Extract the [x, y] coordinate from the center of the cell holding the provided text.  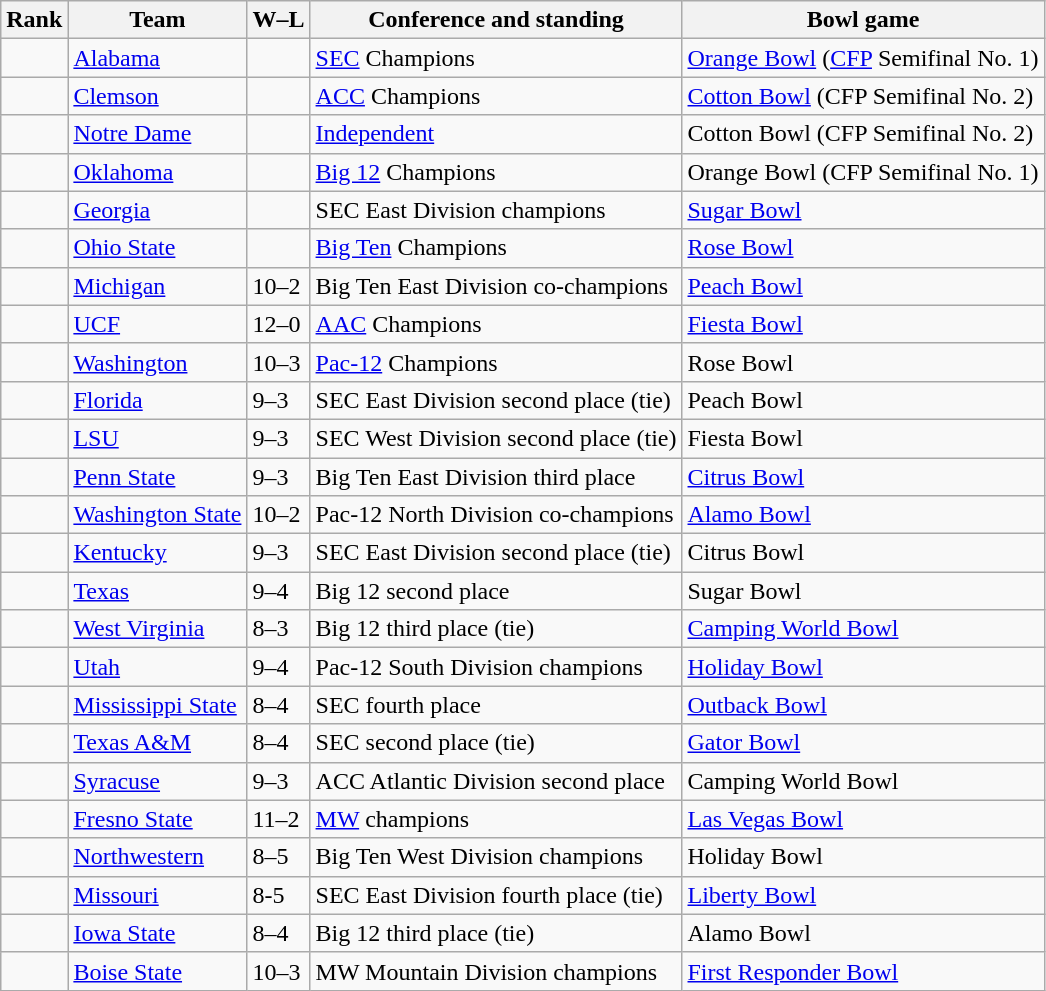
Big 12 second place [496, 591]
SEC Champions [496, 58]
W–L [278, 20]
Washington State [158, 515]
Conference and standing [496, 20]
SEC West Division second place (tie) [496, 438]
Big Ten East Division third place [496, 477]
Pac-12 Champions [496, 362]
ACC Champions [496, 96]
MW champions [496, 819]
SEC fourth place [496, 705]
Big 12 Champions [496, 172]
Washington [158, 362]
Missouri [158, 895]
Texas A&M [158, 743]
Pac-12 North Division co-champions [496, 515]
Outback Bowl [863, 705]
Big Ten West Division champions [496, 857]
Syracuse [158, 781]
Michigan [158, 286]
Boise State [158, 971]
Pac-12 South Division champions [496, 667]
Big Ten East Division co-champions [496, 286]
Utah [158, 667]
UCF [158, 324]
Northwestern [158, 857]
Oklahoma [158, 172]
Clemson [158, 96]
Liberty Bowl [863, 895]
12–0 [278, 324]
Rank [34, 20]
Big Ten Champions [496, 248]
MW Mountain Division champions [496, 971]
Texas [158, 591]
LSU [158, 438]
Notre Dame [158, 134]
SEC East Division fourth place (tie) [496, 895]
SEC East Division champions [496, 210]
Georgia [158, 210]
AAC Champions [496, 324]
Team [158, 20]
Mississippi State [158, 705]
Iowa State [158, 933]
West Virginia [158, 629]
First Responder Bowl [863, 971]
8–3 [278, 629]
ACC Atlantic Division second place [496, 781]
Alabama [158, 58]
Kentucky [158, 553]
11–2 [278, 819]
Bowl game [863, 20]
Las Vegas Bowl [863, 819]
8-5 [278, 895]
Florida [158, 400]
SEC second place (tie) [496, 743]
Fresno State [158, 819]
Penn State [158, 477]
8–5 [278, 857]
Gator Bowl [863, 743]
Ohio State [158, 248]
Independent [496, 134]
